Return [x, y] of the center of cell containing provided text 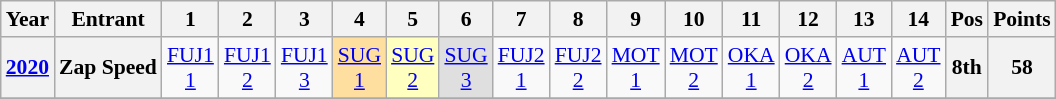
2020 [28, 68]
AUT2 [918, 68]
OKA2 [808, 68]
6 [466, 19]
5 [412, 19]
12 [808, 19]
2 [248, 19]
4 [360, 19]
Points [1022, 19]
11 [752, 19]
Pos [968, 19]
Entrant [108, 19]
Zap Speed [108, 68]
58 [1022, 68]
1 [190, 19]
Year [28, 19]
FUJ21 [522, 68]
7 [522, 19]
14 [918, 19]
13 [864, 19]
MOT2 [694, 68]
10 [694, 19]
FUJ11 [190, 68]
SUG3 [466, 68]
FUJ12 [248, 68]
SUG2 [412, 68]
OKA1 [752, 68]
8th [968, 68]
FUJ13 [304, 68]
8 [578, 19]
SUG1 [360, 68]
MOT1 [636, 68]
FUJ22 [578, 68]
AUT1 [864, 68]
3 [304, 19]
9 [636, 19]
